Pinpoint the cell where the given text exists, returning its (x, y) midpoint coordinate. 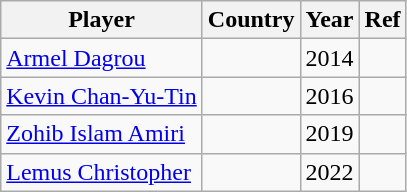
Ref (382, 20)
2019 (330, 134)
Country (251, 20)
2016 (330, 96)
Armel Dagrou (102, 58)
2022 (330, 172)
2014 (330, 58)
Zohib Islam Amiri (102, 134)
Lemus Christopher (102, 172)
Player (102, 20)
Year (330, 20)
Kevin Chan-Yu-Tin (102, 96)
